Determine the (X, Y) coordinate at the center of the cell enclosing the given text.  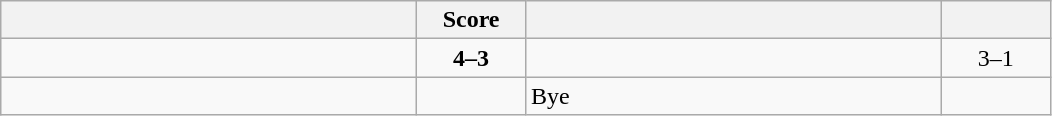
4–3 (472, 58)
Score (472, 20)
Bye (733, 96)
3–1 (996, 58)
